For the text-containing cell, return its midpoint in [X, Y] coordinate format. 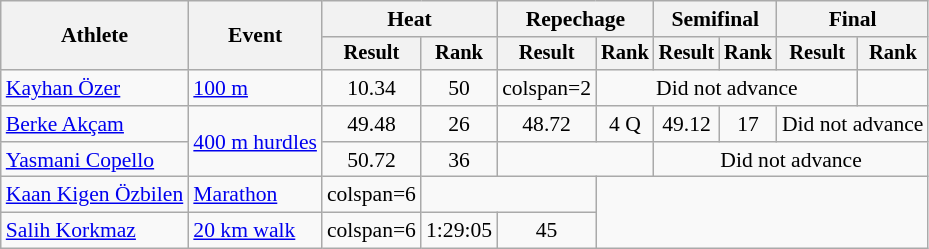
20 km walk [255, 231]
colspan=2 [546, 88]
Heat [410, 19]
26 [459, 124]
17 [748, 124]
50 [459, 88]
4 Q [625, 124]
Event [255, 36]
400 m hurdles [255, 142]
Berke Akçam [95, 124]
Yasmani Copello [95, 160]
10.34 [372, 88]
48.72 [546, 124]
Salih Korkmaz [95, 231]
Final [853, 19]
Marathon [255, 195]
1:29:05 [459, 231]
45 [546, 231]
50.72 [372, 160]
49.48 [372, 124]
Repechage [576, 19]
Semifinal [716, 19]
49.12 [687, 124]
Kaan Kigen Özbilen [95, 195]
Athlete [95, 36]
36 [459, 160]
Kayhan Özer [95, 88]
100 m [255, 88]
